Determine the (X, Y) coordinate at the center of the cell enclosing the given text.  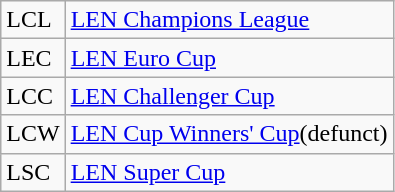
LEN Challenger Cup (229, 96)
LEN Euro Cup (229, 58)
LEC (33, 58)
LSC (33, 172)
LCL (33, 20)
LCC (33, 96)
LEN Cup Winners' Cup(defunct) (229, 134)
LCW (33, 134)
LEN Champions League (229, 20)
LEN Super Cup (229, 172)
